Search for the cell housing the specified text and yield its [X, Y] center coordinate. 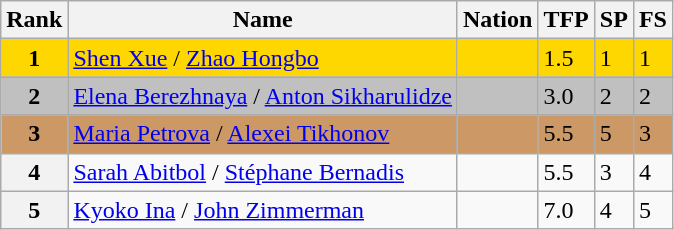
Sarah Abitbol / Stéphane Bernadis [263, 172]
Rank [34, 20]
SP [614, 20]
Shen Xue / Zhao Hongbo [263, 58]
TFP [566, 20]
7.0 [566, 210]
Maria Petrova / Alexei Tikhonov [263, 134]
1.5 [566, 58]
3.0 [566, 96]
FS [652, 20]
Kyoko Ina / John Zimmerman [263, 210]
Nation [497, 20]
Elena Berezhnaya / Anton Sikharulidze [263, 96]
Name [263, 20]
